Scan for the cell matching the given text and deliver its (X, Y) coordinate at center. 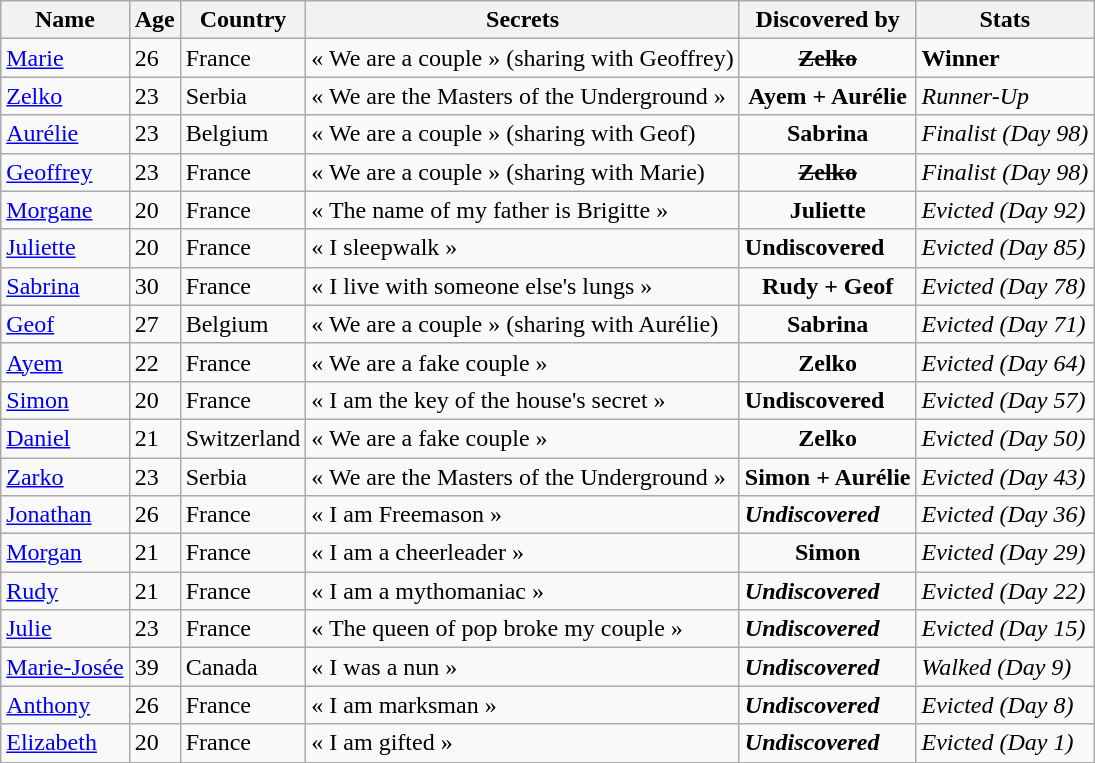
« I am gifted » (522, 743)
Ayem (65, 362)
Discovered by (828, 20)
Name (65, 20)
Canada (243, 667)
Aurélie (65, 134)
« We are a couple » (sharing with Marie) (522, 172)
Switzerland (243, 438)
Elizabeth (65, 743)
« The name of my father is Brigitte » (522, 210)
« We are a couple » (sharing with Geof) (522, 134)
Zarko (65, 477)
Morgane (65, 210)
Evicted (Day 36) (1005, 515)
« I am Freemason » (522, 515)
Evicted (Day 1) (1005, 743)
Evicted (Day 8) (1005, 705)
« I am a cheerleader » (522, 553)
Geoffrey (65, 172)
27 (154, 324)
Jonathan (65, 515)
Walked (Day 9) (1005, 667)
« The queen of pop broke my couple » (522, 629)
Evicted (Day 50) (1005, 438)
Morgan (65, 553)
Country (243, 20)
« I am marksman » (522, 705)
Evicted (Day 29) (1005, 553)
Simon + Aurélie (828, 477)
Evicted (Day 92) (1005, 210)
Anthony (65, 705)
Evicted (Day 43) (1005, 477)
« I am a mythomaniac » (522, 591)
Winner (1005, 58)
Geof (65, 324)
39 (154, 667)
Evicted (Day 64) (1005, 362)
« I was a nun » (522, 667)
Evicted (Day 71) (1005, 324)
Evicted (Day 22) (1005, 591)
30 (154, 286)
Daniel (65, 438)
« I am the key of the house's secret » (522, 400)
Julie (65, 629)
Rudy + Geof (828, 286)
Stats (1005, 20)
Marie (65, 58)
Runner-Up (1005, 96)
« I live with someone else's lungs » (522, 286)
Evicted (Day 78) (1005, 286)
Evicted (Day 15) (1005, 629)
Rudy (65, 591)
« We are a couple » (sharing with Geoffrey) (522, 58)
22 (154, 362)
Marie-Josée (65, 667)
Evicted (Day 85) (1005, 248)
Age (154, 20)
« We are a couple » (sharing with Aurélie) (522, 324)
Evicted (Day 57) (1005, 400)
Ayem + Aurélie (828, 96)
Secrets (522, 20)
« I sleepwalk » (522, 248)
